Identify which cell holds the provided text, then report its [X, Y] central coordinate. 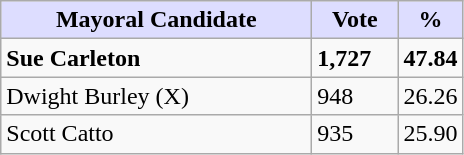
% [430, 20]
948 [355, 96]
Vote [355, 20]
47.84 [430, 58]
Mayoral Candidate [156, 20]
Dwight Burley (X) [156, 96]
26.26 [430, 96]
Scott Catto [156, 134]
1,727 [355, 58]
Sue Carleton [156, 58]
935 [355, 134]
25.90 [430, 134]
